From the cell containing the given text, extract its center point as [X, Y] coordinate. 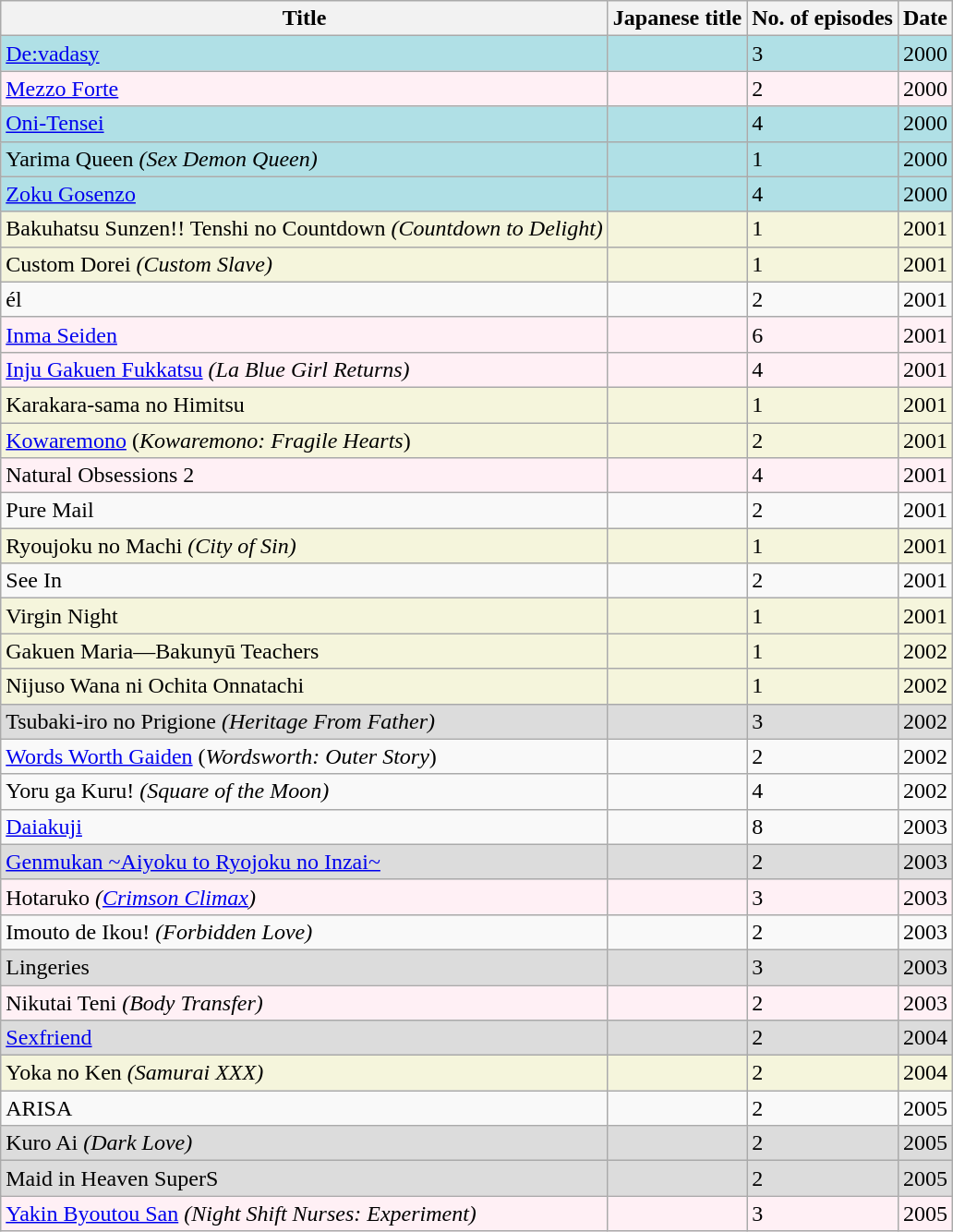
Natural Obsessions 2 [305, 476]
Karakara-sama no Himitsu [305, 405]
Imouto de Ikou! (Forbidden Love) [305, 932]
Ryoujoku no Machi (City of Sin) [305, 546]
Daiakuji [305, 827]
Kowaremono (Kowaremono: Fragile Hearts) [305, 441]
Kuro Ai (Dark Love) [305, 1143]
Inma Seiden [305, 334]
Yoru ga Kuru! (Square of the Moon) [305, 791]
Sexfriend [305, 1038]
Tsubaki-iro no Prigione (Heritage From Father) [305, 721]
8 [823, 827]
Mezzo Forte [305, 89]
See In [305, 581]
él [305, 299]
Yoka no Ken (Samurai XXX) [305, 1073]
De:vadasy [305, 54]
Maid in Heaven SuperS [305, 1178]
Zoku Gosenzo [305, 194]
6 [823, 334]
Inju Gakuen Fukkatsu (La Blue Girl Returns) [305, 369]
Gakuen Maria—Bakunyū Teachers [305, 651]
Oni-Tensei [305, 124]
Yakin Byoutou San (Night Shift Nurses: Experiment) [305, 1214]
Custom Dorei (Custom Slave) [305, 264]
Title [305, 18]
ARISA [305, 1108]
Nikutai Teni (Body Transfer) [305, 1002]
Pure Mail [305, 511]
Japanese title [677, 18]
Virgin Night [305, 616]
No. of episodes [823, 18]
Hotaruko (Crimson Climax) [305, 897]
Genmukan ~Aiyoku to Ryojoku no Inzai~ [305, 862]
Yarima Queen (Sex Demon Queen) [305, 159]
Bakuhatsu Sunzen!! Tenshi no Countdown (Countdown to Delight) [305, 229]
Words Worth Gaiden (Wordsworth: Outer Story) [305, 756]
Date [925, 18]
Lingeries [305, 967]
Nijuso Wana ni Ochita Onnatachi [305, 686]
